Search for the cell housing the specified text and yield its [X, Y] center coordinate. 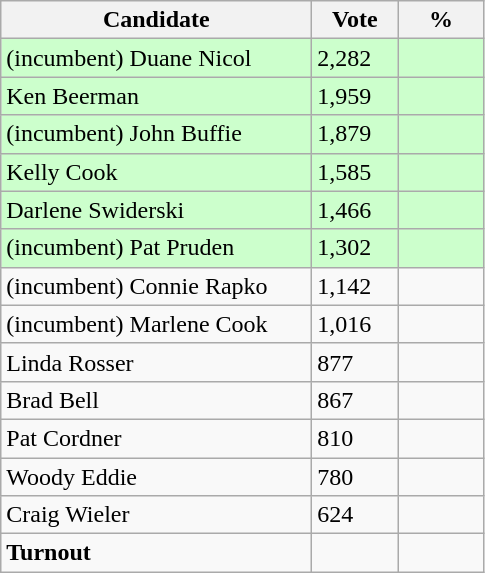
(incumbent) John Buffie [156, 134]
Ken Beerman [156, 96]
Woody Eddie [156, 477]
1,879 [355, 134]
Craig Wieler [156, 515]
Darlene Swiderski [156, 210]
(incumbent) Connie Rapko [156, 286]
780 [355, 477]
1,959 [355, 96]
% [441, 20]
1,016 [355, 324]
Pat Cordner [156, 438]
Vote [355, 20]
624 [355, 515]
(incumbent) Marlene Cook [156, 324]
867 [355, 400]
1,302 [355, 248]
Turnout [156, 553]
Linda Rosser [156, 362]
1,142 [355, 286]
(incumbent) Duane Nicol [156, 58]
1,585 [355, 172]
Candidate [156, 20]
877 [355, 362]
2,282 [355, 58]
810 [355, 438]
Brad Bell [156, 400]
1,466 [355, 210]
(incumbent) Pat Pruden [156, 248]
Kelly Cook [156, 172]
